Locate the cell with the specified text and output its [x, y] center coordinate. 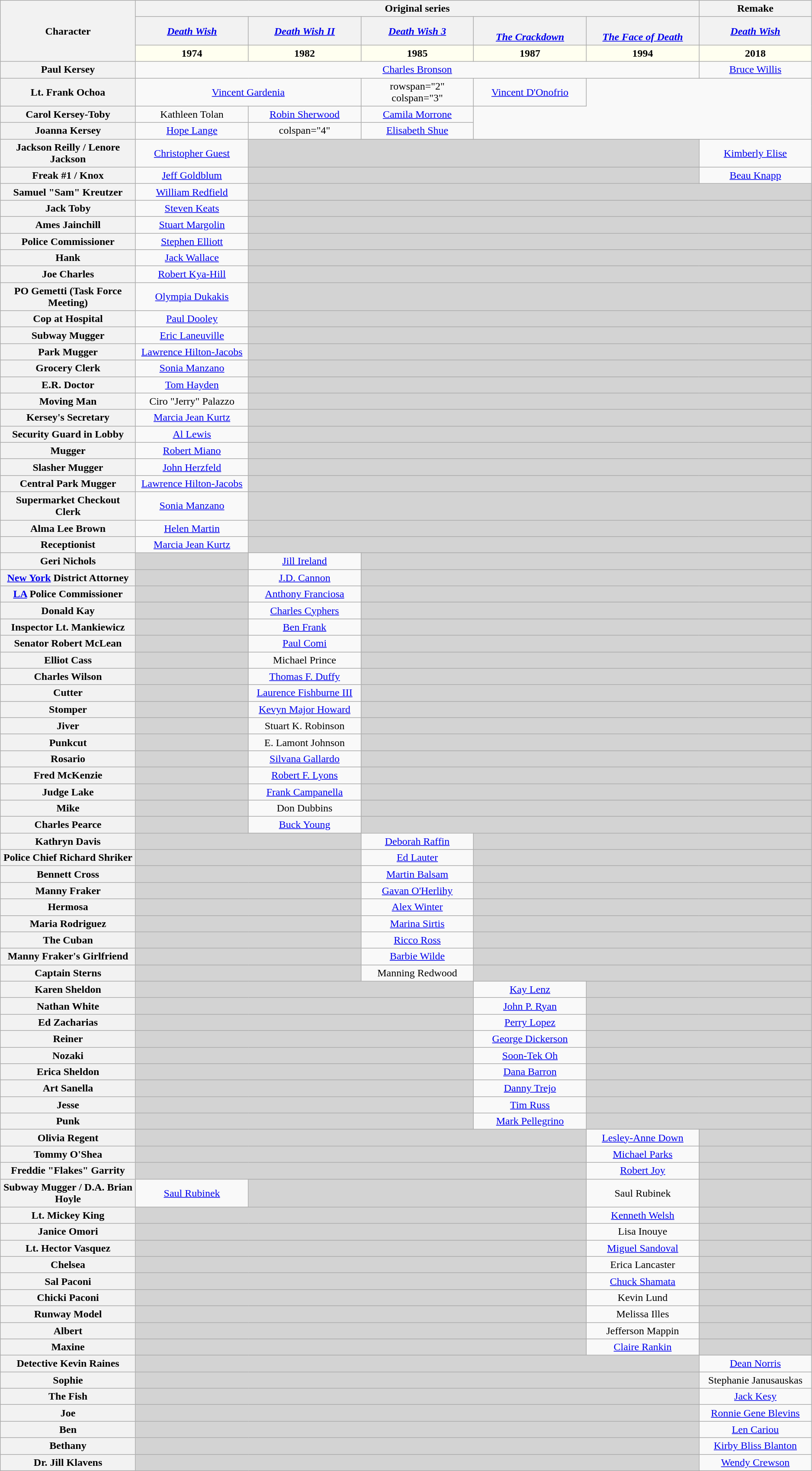
Jesse [68, 1105]
Chelsea [68, 1265]
Senator Robert McLean [68, 644]
Stuart Margolin [192, 225]
Donald Kay [68, 611]
Jack Wallace [192, 258]
1994 [642, 53]
Thomas F. Duffy [305, 676]
The Cuban [68, 940]
The Face of Death [642, 31]
Manning Redwood [417, 973]
Laurence Fishburne III [305, 693]
George Dickerson [530, 1039]
Martin Balsam [417, 874]
E.R. Doctor [68, 385]
Captain Sterns [68, 973]
Vincent D'Onofrio [530, 92]
Jill Ireland [305, 561]
Bennett Cross [68, 874]
Judge Lake [68, 792]
1974 [192, 53]
Len Cariou [755, 1429]
Mugger [68, 451]
Joanna Kersey [68, 131]
Paul Comi [305, 644]
Bruce Willis [755, 70]
Charles Wilson [68, 676]
Samuel "Sam" Kreutzer [68, 192]
Al Lewis [192, 434]
Police Chief Richard Shriker [68, 858]
Art Sanella [68, 1088]
Joe Charles [68, 274]
Stephen Elliott [192, 241]
Sophie [68, 1380]
Ben [68, 1429]
Ed Lauter [417, 858]
Eric Laneuville [192, 335]
Lt. Mickey King [68, 1215]
Ciro "Jerry" Palazzo [192, 401]
Supermarket Checkout Clerk [68, 505]
Kimberly Elise [755, 153]
Marina Sirtis [417, 924]
Tommy O'Shea [68, 1154]
Jack Toby [68, 208]
Tim Russ [530, 1105]
Barbie Wilde [417, 956]
PO Gemetti (Task Force Meeting) [68, 297]
1982 [305, 53]
Alma Lee Brown [68, 528]
Karen Sheldon [68, 989]
Hope Lange [192, 131]
Erica Sheldon [68, 1072]
Lisa Inouye [642, 1232]
Jeff Goldblum [192, 175]
Kay Lenz [530, 989]
Robin Sherwood [305, 114]
Janice Omori [68, 1232]
Security Guard in Lobby [68, 434]
1985 [417, 53]
Buck Young [305, 825]
Robert F. Lyons [305, 775]
Ed Zacharias [68, 1022]
Lt. Frank Ochoa [68, 92]
Grocery Clerk [68, 368]
Olympia Dukakis [192, 297]
Geri Nichols [68, 561]
Punkcut [68, 742]
Jefferson Mappin [642, 1331]
Mark Pellegrino [530, 1121]
Kathryn Davis [68, 841]
Kersey's Secretary [68, 418]
Robert Joy [642, 1171]
Hank [68, 258]
Alex Winter [417, 907]
Ronnie Gene Blevins [755, 1413]
Park Mugger [68, 352]
Olivia Regent [68, 1138]
Stuart K. Robinson [305, 726]
Elisabeth Shue [417, 131]
Claire Rankin [642, 1347]
Jackson Reilly / Lenore Jackson [68, 153]
Reiner [68, 1039]
Dr. Jill Klavens [68, 1462]
Ames Jainchill [68, 225]
Ben Frank [305, 627]
Robert Miano [192, 451]
LA Police Commissioner [68, 594]
Kirby Bliss Blanton [755, 1446]
Nozaki [68, 1056]
Kathleen Tolan [192, 114]
Robert Kya-Hill [192, 274]
Maxine [68, 1347]
Slasher Mugger [68, 467]
Elliot Cass [68, 660]
Sal Paconi [68, 1281]
1987 [530, 53]
Subway Mugger / D.A. Brian Hoyle [68, 1193]
Charles Cyphers [305, 611]
Paul Dooley [192, 319]
Albert [68, 1331]
Lt. Hector Vasquez [68, 1248]
Jiver [68, 726]
Frank Campanella [305, 792]
Remake [755, 9]
Silvana Gallardo [305, 759]
Manny Fraker's Girlfriend [68, 956]
Melissa Illes [642, 1314]
Inspector Lt. Mankiewicz [68, 627]
J.D. Cannon [305, 578]
Receptionist [68, 545]
Stomper [68, 709]
Runway Model [68, 1314]
Deborah Raffin [417, 841]
Kevyn Major Howard [305, 709]
Freddie "Flakes" Garrity [68, 1171]
Character [68, 31]
Wendy Crewson [755, 1462]
Subway Mugger [68, 335]
Kevin Lund [642, 1297]
Lesley-Anne Down [642, 1138]
Bethany [68, 1446]
rowspan="2" colspan="3" [417, 92]
Mike [68, 808]
Central Park Mugger [68, 483]
Chicki Paconi [68, 1297]
Death Wish 3 [417, 31]
Dana Barron [530, 1072]
Carol Kersey-Toby [68, 114]
Don Dubbins [305, 808]
Punk [68, 1121]
Rosario [68, 759]
John P. Ryan [530, 1006]
Camila Morrone [417, 114]
Paul Kersey [68, 70]
Tom Hayden [192, 385]
Beau Knapp [755, 175]
Charles Bronson [417, 70]
Death Wish II [305, 31]
Steven Keats [192, 208]
Cutter [68, 693]
Danny Trejo [530, 1088]
Miguel Sandoval [642, 1248]
The Fish [68, 1397]
E. Lamont Johnson [305, 742]
Cop at Hospital [68, 319]
The Crackdown [530, 31]
New York District Attorney [68, 578]
Helen Martin [192, 528]
Detective Kevin Raines [68, 1364]
Hermosa [68, 907]
Perry Lopez [530, 1022]
Police Commissioner [68, 241]
Soon-Tek Oh [530, 1056]
Gavan O'Herlihy [417, 891]
Freak #1 / Knox [68, 175]
Kenneth Welsh [642, 1215]
2018 [755, 53]
Nathan White [68, 1006]
Vincent Gardenia [248, 92]
Fred McKenzie [68, 775]
Maria Rodriguez [68, 924]
John Herzfeld [192, 467]
Stephanie Janusauskas [755, 1380]
Michael Parks [642, 1154]
Anthony Franciosa [305, 594]
Joe [68, 1413]
Jack Kesy [755, 1397]
Charles Pearce [68, 825]
William Redfield [192, 192]
Christopher Guest [192, 153]
Manny Fraker [68, 891]
Chuck Shamata [642, 1281]
Michael Prince [305, 660]
Original series [417, 9]
colspan="4" [305, 131]
Erica Lancaster [642, 1265]
Moving Man [68, 401]
Dean Norris [755, 1364]
Ricco Ross [417, 940]
